For the text-containing cell, return its midpoint in [X, Y] coordinate format. 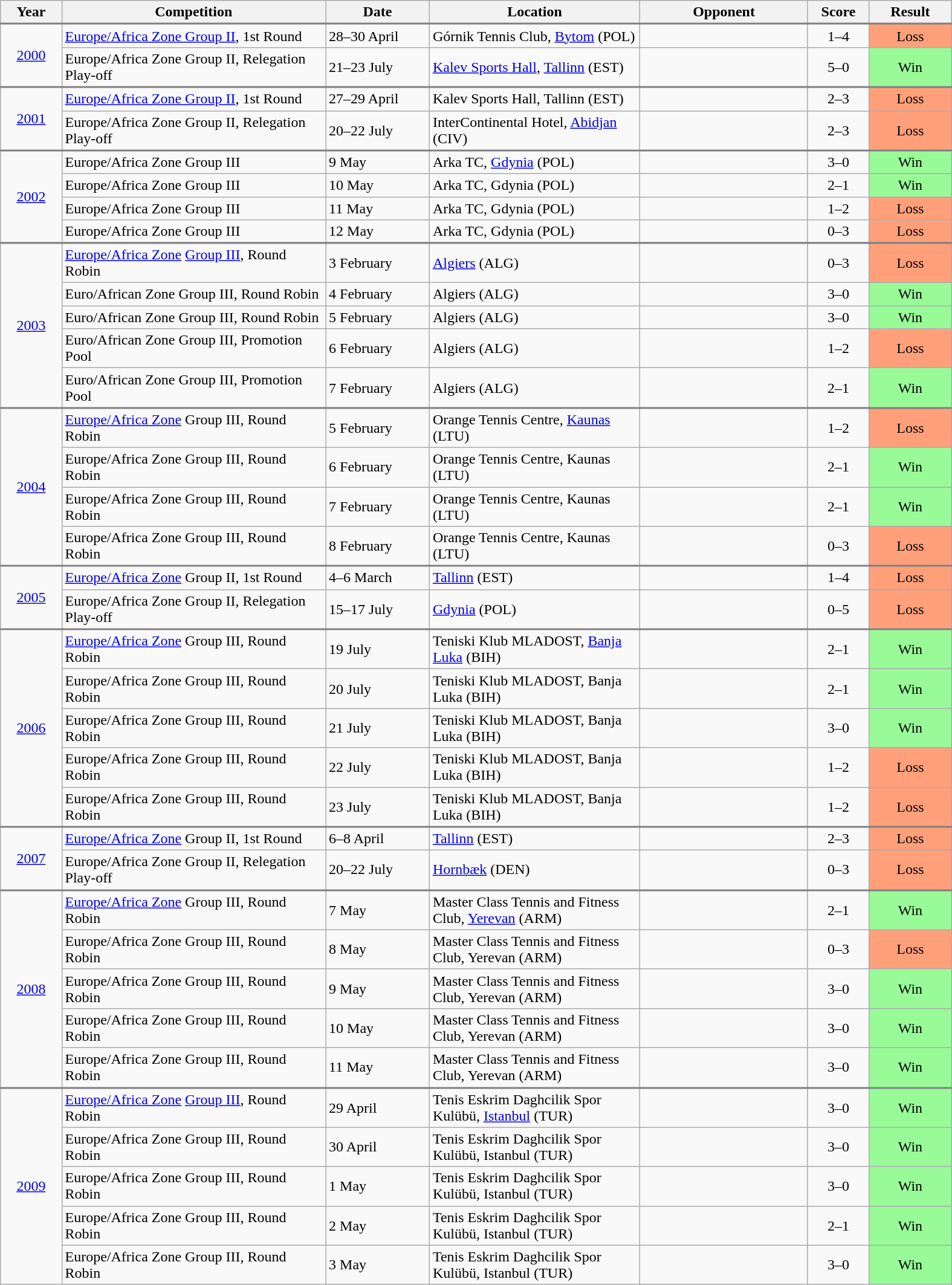
29 April [378, 1107]
2002 [31, 197]
4 February [378, 294]
2003 [31, 325]
0–5 [838, 609]
21–23 July [378, 67]
2007 [31, 858]
4–6 March [378, 578]
3 February [378, 263]
7 May [378, 910]
2001 [31, 118]
InterContinental Hotel, Abidjan (CIV) [534, 131]
28–30 April [378, 36]
27–29 April [378, 99]
23 July [378, 807]
20 July [378, 689]
Location [534, 12]
2009 [31, 1186]
Date [378, 12]
2005 [31, 597]
Year [31, 12]
19 July [378, 649]
8 May [378, 949]
Gdynia (POL) [534, 609]
Górnik Tennis Club, Bytom (POL) [534, 36]
22 July [378, 768]
15–17 July [378, 609]
Hornbæk (DEN) [534, 870]
Score [838, 12]
30 April [378, 1147]
Result [910, 12]
2 May [378, 1226]
Opponent [724, 12]
5–0 [838, 67]
2008 [31, 989]
12 May [378, 231]
6–8 April [378, 839]
21 July [378, 728]
1 May [378, 1186]
2006 [31, 728]
3 May [378, 1264]
Competition [193, 12]
2000 [31, 56]
2004 [31, 487]
8 February [378, 546]
